Capture the cell that displays the provided text and extract its (X, Y) central coordinate. 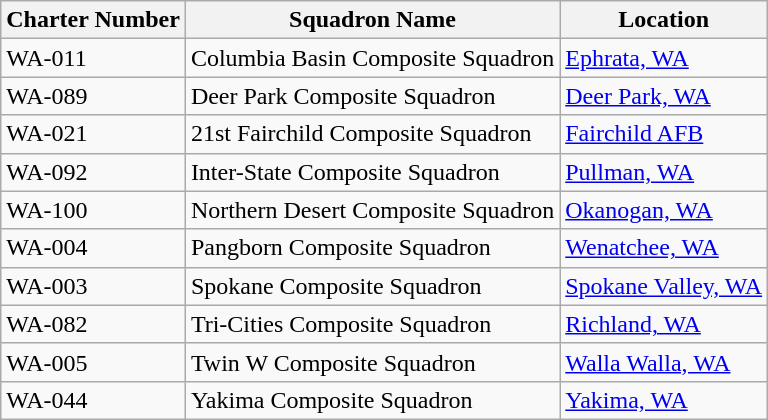
Wenatchee, WA (664, 248)
WA-003 (94, 286)
Richland, WA (664, 324)
Spokane Composite Squadron (372, 286)
Deer Park Composite Squadron (372, 96)
Inter-State Composite Squadron (372, 172)
Columbia Basin Composite Squadron (372, 58)
WA-089 (94, 96)
Twin W Composite Squadron (372, 362)
WA-092 (94, 172)
Yakima Composite Squadron (372, 400)
Location (664, 20)
WA-082 (94, 324)
Tri-Cities Composite Squadron (372, 324)
Squadron Name (372, 20)
Spokane Valley, WA (664, 286)
WA-005 (94, 362)
Okanogan, WA (664, 210)
WA-021 (94, 134)
Pangborn Composite Squadron (372, 248)
WA-011 (94, 58)
Fairchild AFB (664, 134)
Yakima, WA (664, 400)
WA-044 (94, 400)
21st Fairchild Composite Squadron (372, 134)
Charter Number (94, 20)
Deer Park, WA (664, 96)
WA-100 (94, 210)
WA-004 (94, 248)
Ephrata, WA (664, 58)
Pullman, WA (664, 172)
Walla Walla, WA (664, 362)
Northern Desert Composite Squadron (372, 210)
